Locate the cell with the specified text and output its (x, y) center coordinate. 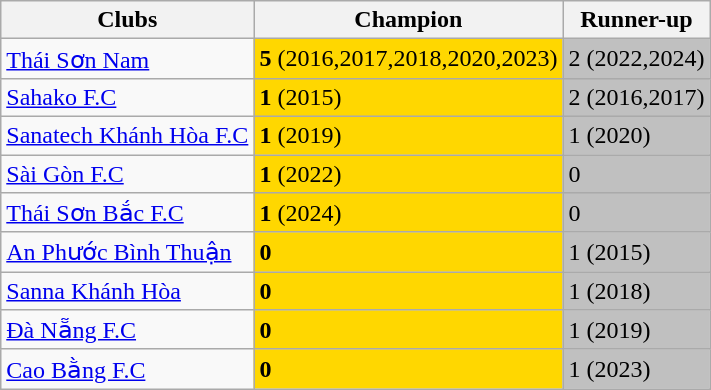
1 (2020) (636, 135)
Thái Sơn Bắc F.C (128, 213)
An Phước Bình Thuận (128, 252)
Sahako F.C (128, 97)
Cao Bằng F.C (128, 369)
2 (2022,2024) (636, 59)
1 (2022) (408, 173)
Clubs (128, 20)
1 (2023) (636, 369)
Runner-up (636, 20)
Đà Nẵng F.C (128, 330)
Sài Gòn F.C (128, 173)
5 (2016,2017,2018,2020,2023) (408, 59)
1 (2018) (636, 291)
Sanna Khánh Hòa (128, 291)
Champion (408, 20)
Thái Sơn Nam (128, 59)
2 (2016,2017) (636, 97)
Sanatech Khánh Hòa F.C (128, 135)
1 (2024) (408, 213)
